Output the [X, Y] coordinate of the center of the cell containing the given text.  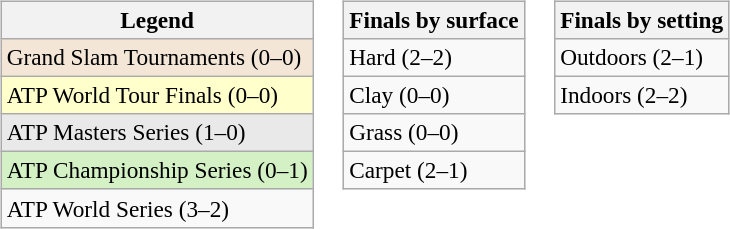
Legend [157, 20]
ATP World Series (3–2) [157, 208]
Hard (2–2) [434, 57]
Carpet (2–1) [434, 171]
ATP Championship Series (0–1) [157, 171]
ATP World Tour Finals (0–0) [157, 95]
Outdoors (2–1) [642, 57]
Clay (0–0) [434, 95]
Finals by setting [642, 20]
Grand Slam Tournaments (0–0) [157, 57]
ATP Masters Series (1–0) [157, 133]
Grass (0–0) [434, 133]
Finals by surface [434, 20]
Indoors (2–2) [642, 95]
